Output the [x, y] coordinate of the center of the cell containing the given text.  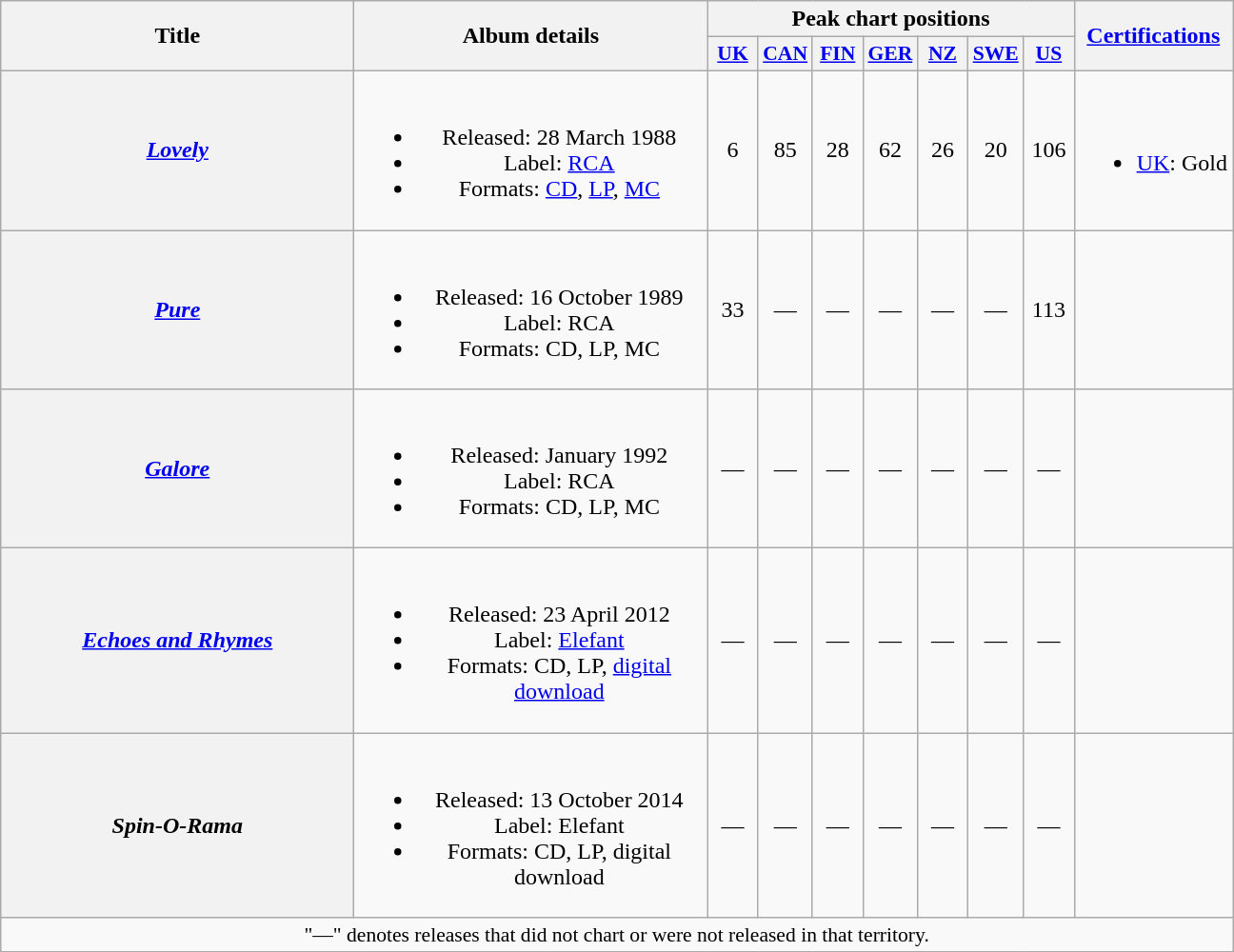
26 [943, 150]
Peak chart positions [891, 19]
Galore [177, 468]
CAN [785, 54]
6 [733, 150]
Pure [177, 310]
Echoes and Rhymes [177, 641]
85 [785, 150]
UK [733, 54]
Released: 28 March 1988Label: RCAFormats: CD, LP, MC [531, 150]
Title [177, 36]
20 [996, 150]
US [1049, 54]
Released: 13 October 2014Label: ElefantFormats: CD, LP, digital download [531, 825]
Album details [531, 36]
Released: 16 October 1989Label: RCAFormats: CD, LP, MC [531, 310]
33 [733, 310]
113 [1049, 310]
Released: 23 April 2012Label: ElefantFormats: CD, LP, digital download [531, 641]
Spin-O-Rama [177, 825]
Lovely [177, 150]
Certifications [1153, 36]
UK: Gold [1153, 150]
GER [889, 54]
28 [838, 150]
106 [1049, 150]
"—" denotes releases that did not chart or were not released in that territory. [617, 935]
NZ [943, 54]
Released: January 1992Label: RCAFormats: CD, LP, MC [531, 468]
62 [889, 150]
SWE [996, 54]
FIN [838, 54]
